For the text-containing cell, return its midpoint in [X, Y] coordinate format. 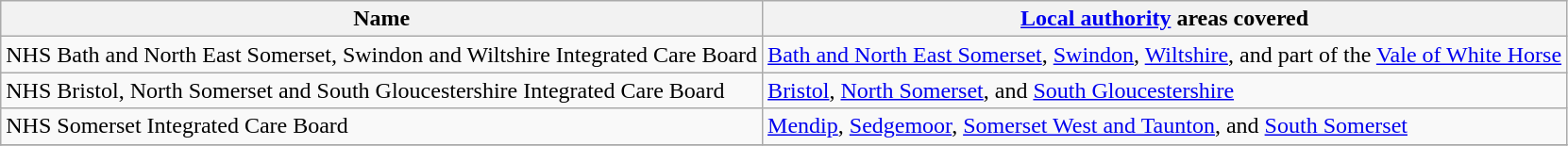
NHS Somerset Integrated Care Board [381, 126]
Bristol, North Somerset, and South Gloucestershire [1165, 90]
NHS Bath and North East Somerset, Swindon and Wiltshire Integrated Care Board [381, 55]
Name [381, 19]
NHS Bristol, North Somerset and South Gloucestershire Integrated Care Board [381, 90]
Local authority areas covered [1165, 19]
Mendip, Sedgemoor, Somerset West and Taunton, and South Somerset [1165, 126]
Bath and North East Somerset, Swindon, Wiltshire, and part of the Vale of White Horse [1165, 55]
